Capture the cell that displays the provided text and extract its [x, y] central coordinate. 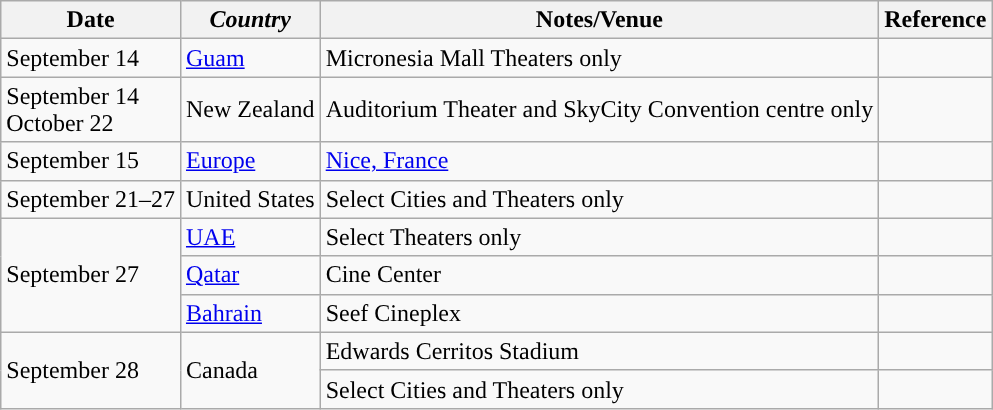
UAE [250, 237]
Bahrain [250, 313]
Notes/Venue [600, 20]
Edwards Cerritos Stadium [600, 351]
Date [91, 20]
Select Theaters only [600, 237]
Cine Center [600, 275]
Micronesia Mall Theaters only [600, 58]
Europe [250, 161]
United States [250, 199]
September 14 [91, 58]
Reference [936, 20]
September 27 [91, 275]
Canada [250, 370]
New Zealand [250, 110]
September 28 [91, 370]
September 14October 22 [91, 110]
Qatar [250, 275]
Auditorium Theater and SkyCity Convention centre only [600, 110]
Country [250, 20]
September 15 [91, 161]
September 21–27 [91, 199]
Nice, France [600, 161]
Seef Cineplex [600, 313]
Guam [250, 58]
